Output the [x, y] coordinate of the center of the cell containing the given text.  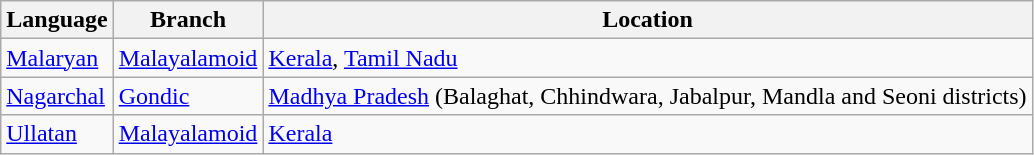
Malaryan [57, 58]
Kerala [648, 134]
Language [57, 20]
Gondic [188, 96]
Nagarchal [57, 96]
Branch [188, 20]
Location [648, 20]
Kerala, Tamil Nadu [648, 58]
Madhya Pradesh (Balaghat, Chhindwara, Jabalpur, Mandla and Seoni districts) [648, 96]
Ullatan [57, 134]
